Return (X, Y) of the center of cell containing provided text 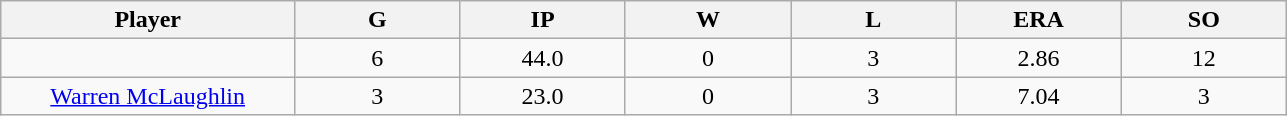
SO (1204, 20)
12 (1204, 58)
7.04 (1038, 96)
2.86 (1038, 58)
ERA (1038, 20)
L (874, 20)
G (378, 20)
44.0 (542, 58)
6 (378, 58)
23.0 (542, 96)
Warren McLaughlin (148, 96)
IP (542, 20)
W (708, 20)
Player (148, 20)
